Pinpoint the cell where the given text exists, returning its [x, y] midpoint coordinate. 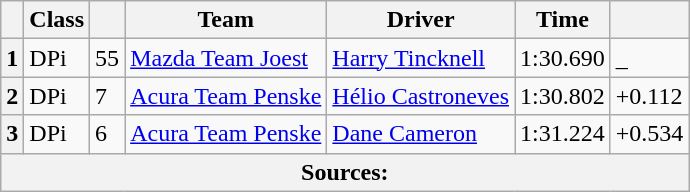
+0.534 [650, 134]
1:30.802 [563, 96]
1:31.224 [563, 134]
1:30.690 [563, 58]
Driver [421, 20]
6 [108, 134]
55 [108, 58]
Harry Tincknell [421, 58]
Sources: [345, 172]
Hélio Castroneves [421, 96]
_ [650, 58]
3 [12, 134]
2 [12, 96]
+0.112 [650, 96]
7 [108, 96]
1 [12, 58]
Dane Cameron [421, 134]
Team [226, 20]
Class [57, 20]
Mazda Team Joest [226, 58]
Time [563, 20]
